Scan for the cell matching the given text and deliver its (x, y) coordinate at center. 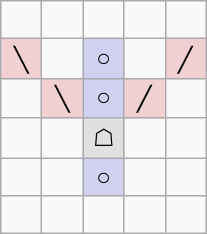
☖ (104, 138)
